Search for the cell housing the specified text and yield its [X, Y] center coordinate. 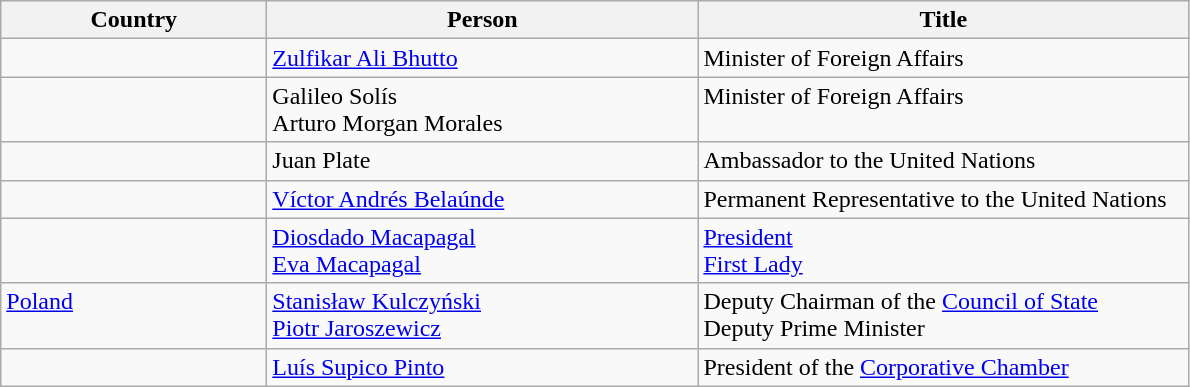
Ambassador to the United Nations [944, 161]
Diosdado MacapagalEva Macapagal [482, 250]
Stanisław KulczyńskiPiotr Jaroszewicz [482, 316]
PresidentFirst Lady [944, 250]
Permanent Representative to the United Nations [944, 199]
Deputy Chairman of the Council of StateDeputy Prime Minister [944, 316]
Luís Supico Pinto [482, 367]
Juan Plate [482, 161]
Title [944, 20]
Zulfikar Ali Bhutto [482, 58]
Person [482, 20]
Poland [134, 316]
Galileo SolísArturo Morgan Morales [482, 110]
President of the Corporative Chamber [944, 367]
Víctor Andrés Belaúnde [482, 199]
Country [134, 20]
